Return the (x, y) coordinate for the center point of the cell that contains the specified text.  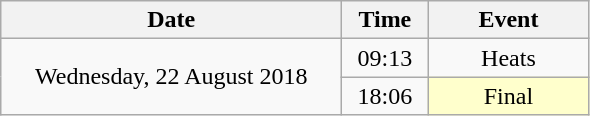
Date (172, 20)
18:06 (385, 96)
Heats (508, 58)
Event (508, 20)
Wednesday, 22 August 2018 (172, 77)
Time (385, 20)
09:13 (385, 58)
Final (508, 96)
